Detect which cell encompasses the target text, then output its (X, Y) center coordinate. 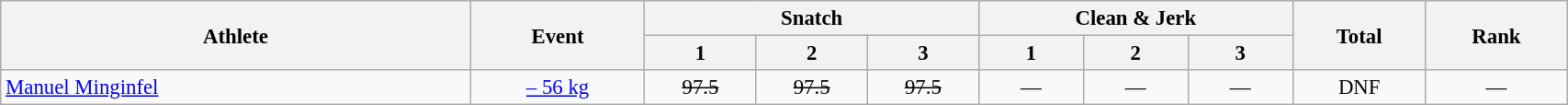
Rank (1495, 35)
Event (558, 35)
Total (1359, 35)
Clean & Jerk (1135, 18)
DNF (1359, 87)
Athlete (235, 35)
– 56 kg (558, 87)
Snatch (812, 18)
Manuel Minginfel (235, 87)
